Determine the [X, Y] coordinate at the center of the cell enclosing the given text.  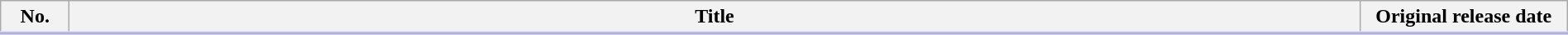
No. [35, 17]
Original release date [1464, 17]
Title [715, 17]
